Determine the [X, Y] coordinate at the center of the cell enclosing the given text.  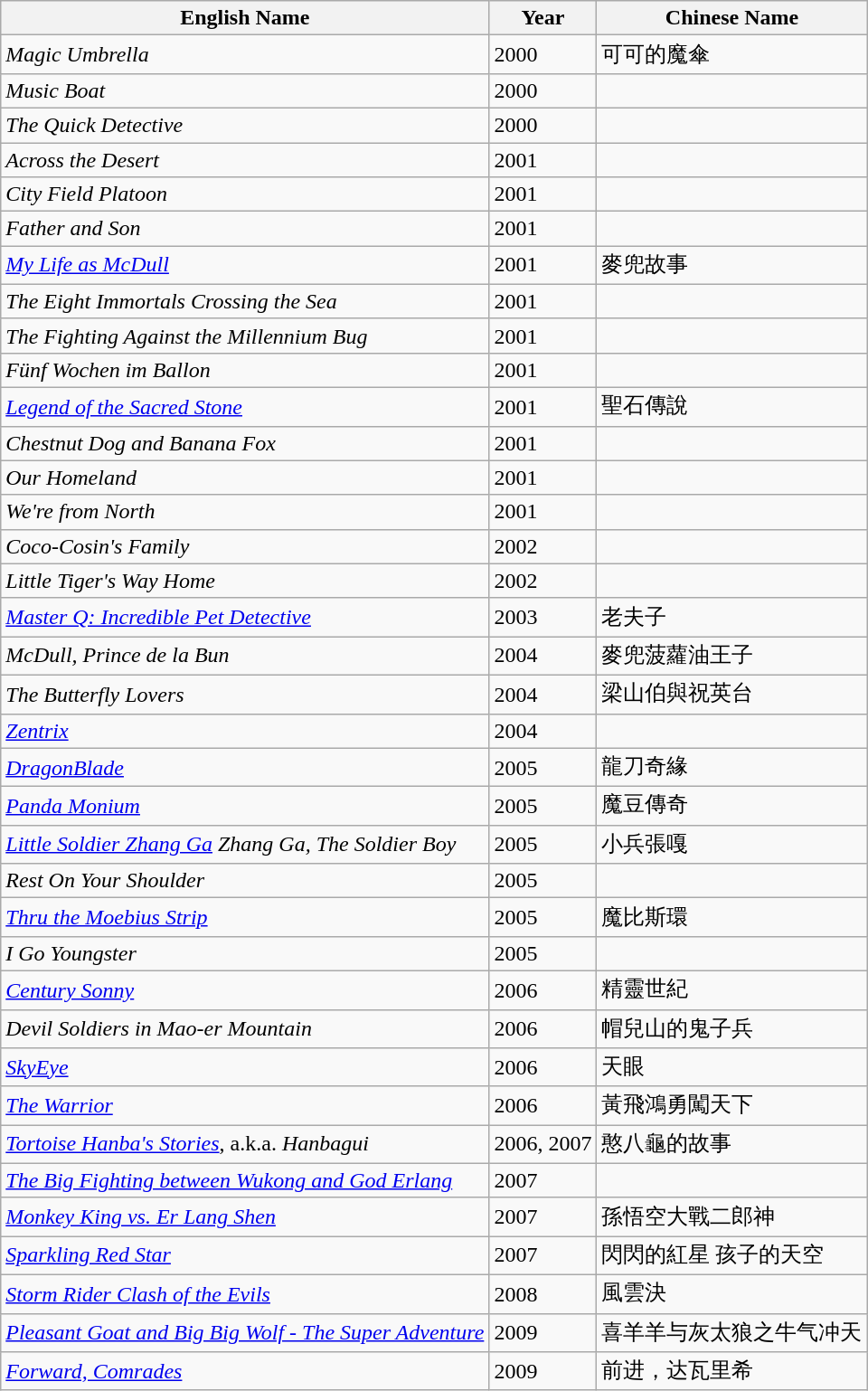
麥兜菠蘿油王子 [732, 657]
Chinese Name [732, 18]
My Life as McDull [245, 266]
Across the Desert [245, 160]
小兵張嘎 [732, 845]
English Name [245, 18]
Coco-Cosin's Family [245, 546]
黃飛鴻勇闖天下 [732, 1105]
Our Homeland [245, 478]
老夫子 [732, 617]
The Butterfly Lovers [245, 695]
Storm Rider Clash of the Evils [245, 1293]
龍刀奇緣 [732, 767]
孫悟空大戰二郎神 [732, 1217]
The Fighting Against the Millennium Bug [245, 336]
憨八龜的故事 [732, 1145]
風雲決 [732, 1293]
We're from North [245, 512]
The Big Fighting between Wukong and God Erlang [245, 1180]
魔豆傳奇 [732, 807]
The Warrior [245, 1105]
I Go Youngster [245, 953]
Little Tiger's Way Home [245, 581]
Forward, Comrades [245, 1371]
Magic Umbrella [245, 54]
McDull, Prince de la Bun [245, 657]
DragonBlade [245, 767]
Devil Soldiers in Mao-er Mountain [245, 1029]
Rest On Your Shoulder [245, 881]
Thru the Moebius Strip [245, 917]
Tortoise Hanba's Stories, a.k.a. Hanbagui [245, 1145]
Monkey King vs. Er Lang Shen [245, 1217]
Little Soldier Zhang Ga Zhang Ga, The Soldier Boy [245, 845]
Master Q: Incredible Pet Detective [245, 617]
2003 [542, 617]
前进，达瓦里希 [732, 1371]
精靈世紀 [732, 989]
Sparkling Red Star [245, 1255]
喜羊羊与灰太狼之牛气冲天 [732, 1333]
Fünf Wochen im Ballon [245, 370]
麥兜故事 [732, 266]
天眼 [732, 1067]
Music Boat [245, 90]
閃閃的紅星 孩子的天空 [732, 1255]
City Field Platoon [245, 194]
2006, 2007 [542, 1145]
SkyEye [245, 1067]
Legend of the Sacred Stone [245, 407]
The Eight Immortals Crossing the Sea [245, 301]
聖石傳說 [732, 407]
帽兒山的鬼子兵 [732, 1029]
Pleasant Goat and Big Big Wolf - The Super Adventure [245, 1333]
Panda Monium [245, 807]
Year [542, 18]
梁山伯與祝英台 [732, 695]
Chestnut Dog and Banana Fox [245, 443]
2008 [542, 1293]
Zentrix [245, 731]
可可的魔傘 [732, 54]
Century Sonny [245, 989]
Father and Son [245, 229]
The Quick Detective [245, 125]
魔比斯環 [732, 917]
